Extract the [X, Y] coordinate from the center of the cell holding the provided text.  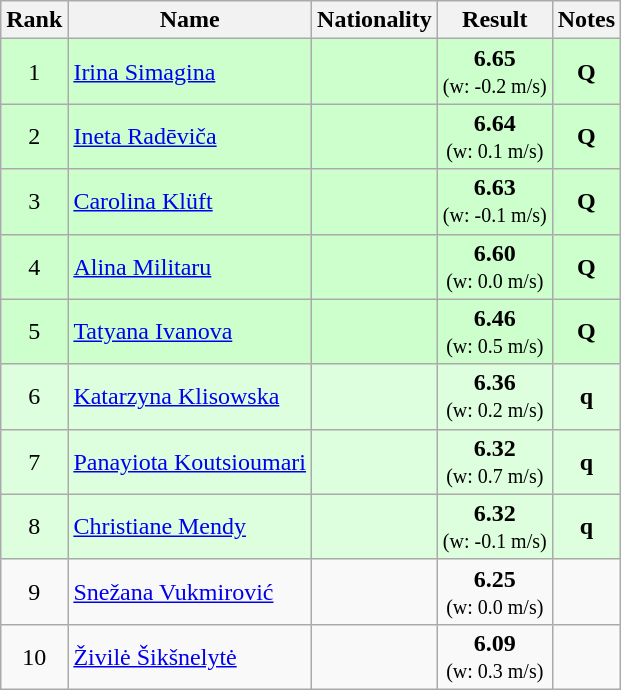
Živilė Šikšnelytė [190, 656]
Tatyana Ivanova [190, 332]
Katarzyna Klisowska [190, 396]
6.36(w: 0.2 m/s) [494, 396]
6.64(w: 0.1 m/s) [494, 136]
Alina Militaru [190, 266]
10 [34, 656]
Snežana Vukmirović [190, 592]
1 [34, 72]
Christiane Mendy [190, 526]
Carolina Klüft [190, 202]
6.32(w: 0.7 m/s) [494, 462]
7 [34, 462]
Ineta Radēviča [190, 136]
2 [34, 136]
8 [34, 526]
6.32(w: -0.1 m/s) [494, 526]
6 [34, 396]
Result [494, 20]
5 [34, 332]
Rank [34, 20]
3 [34, 202]
6.60(w: 0.0 m/s) [494, 266]
Name [190, 20]
6.25(w: 0.0 m/s) [494, 592]
Notes [586, 20]
Nationality [375, 20]
9 [34, 592]
6.46(w: 0.5 m/s) [494, 332]
Irina Simagina [190, 72]
4 [34, 266]
6.65(w: -0.2 m/s) [494, 72]
Panayiota Koutsioumari [190, 462]
6.63(w: -0.1 m/s) [494, 202]
6.09(w: 0.3 m/s) [494, 656]
